Extract the (x, y) coordinate from the center of the cell holding the provided text.  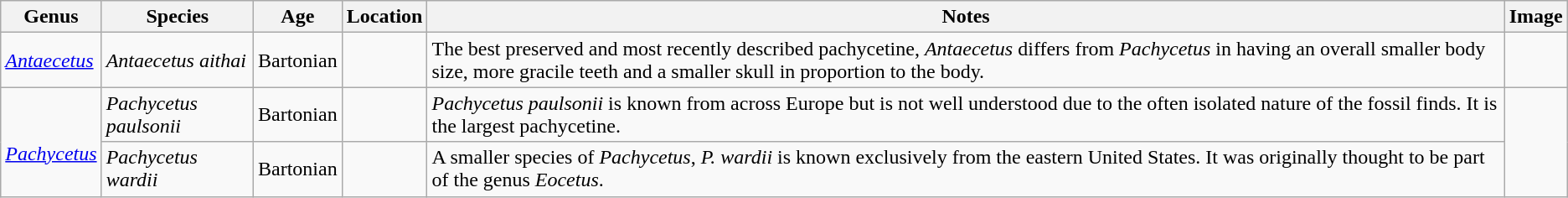
Species (178, 17)
Genus (51, 17)
Notes (966, 17)
Antaecetus (51, 60)
Location (384, 17)
Pachycetus wardii (178, 169)
Pachycetus paulsonii (178, 114)
Image (1536, 17)
Antaecetus aithai (178, 60)
Age (298, 17)
Pachycetus (51, 142)
